Detect which cell encompasses the target text, then output its [x, y] center coordinate. 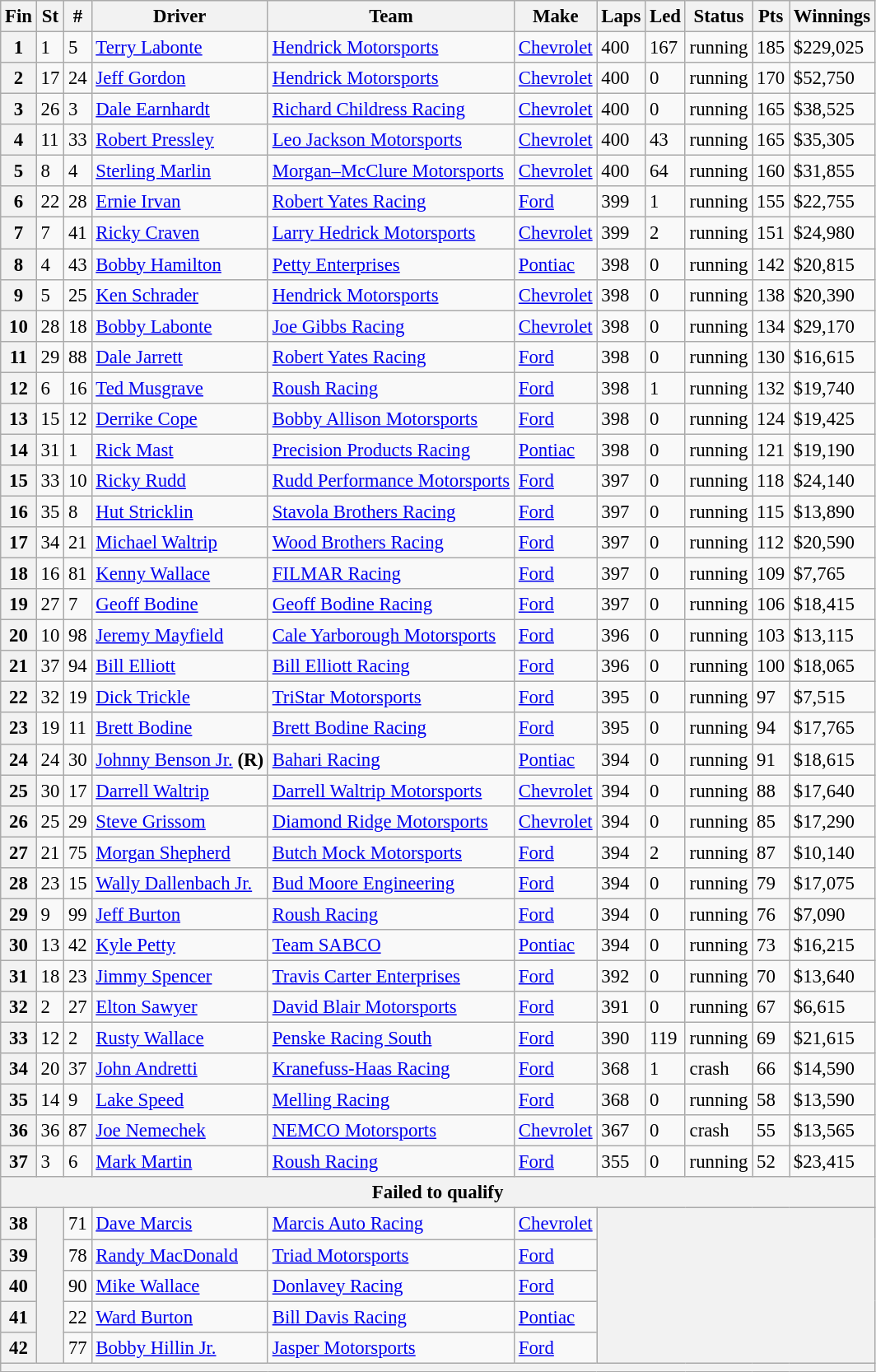
$13,565 [832, 1131]
# [77, 16]
$13,640 [832, 976]
85 [771, 821]
Fin [19, 16]
David Blair Motorsports [390, 1007]
Driver [179, 16]
$19,190 [832, 450]
Bill Elliott [179, 666]
Geoff Bodine [179, 604]
Darrell Waltrip [179, 791]
Larry Hedrick Motorsports [390, 233]
Led [665, 16]
Winnings [832, 16]
$22,755 [832, 202]
Brett Bodine [179, 729]
Failed to qualify [438, 1193]
Michael Waltrip [179, 543]
$29,170 [832, 326]
Steve Grissom [179, 821]
Penske Racing South [390, 1038]
Diamond Ridge Motorsports [390, 821]
Marcis Auto Racing [390, 1224]
$7,515 [832, 698]
Dale Jarrett [179, 357]
134 [771, 326]
Morgan–McClure Motorsports [390, 171]
78 [77, 1255]
66 [771, 1069]
Team SABCO [390, 945]
115 [771, 511]
90 [77, 1286]
Darrell Waltrip Motorsports [390, 791]
121 [771, 450]
Pts [771, 16]
73 [771, 945]
Ricky Craven [179, 233]
Travis Carter Enterprises [390, 976]
$17,290 [832, 821]
185 [771, 48]
$16,615 [832, 357]
Triad Motorsports [390, 1255]
FILMAR Racing [390, 574]
$35,305 [832, 140]
98 [77, 636]
160 [771, 171]
109 [771, 574]
130 [771, 357]
70 [771, 976]
Jeremy Mayfield [179, 636]
81 [77, 574]
Kyle Petty [179, 945]
138 [771, 295]
$24,140 [832, 481]
Sterling Marlin [179, 171]
$31,855 [832, 171]
Bud Moore Engineering [390, 884]
Bobby Allison Motorsports [390, 419]
$18,615 [832, 759]
Johnny Benson Jr. (R) [179, 759]
Dick Trickle [179, 698]
76 [771, 914]
$13,590 [832, 1100]
151 [771, 233]
$14,590 [832, 1069]
Bobby Hillin Jr. [179, 1347]
Laps [621, 16]
$7,090 [832, 914]
Status [718, 16]
97 [771, 698]
118 [771, 481]
Rudd Performance Motorsports [390, 481]
119 [665, 1038]
Brett Bodine Racing [390, 729]
$20,815 [832, 264]
106 [771, 604]
103 [771, 636]
71 [77, 1224]
142 [771, 264]
64 [665, 171]
$229,025 [832, 48]
167 [665, 48]
132 [771, 388]
39 [19, 1255]
$18,415 [832, 604]
Rusty Wallace [179, 1038]
Wally Dallenbach Jr. [179, 884]
Ted Musgrave [179, 388]
100 [771, 666]
Ernie Irvan [179, 202]
Derrike Cope [179, 419]
Hut Stricklin [179, 511]
$18,065 [832, 666]
$19,425 [832, 419]
Terry Labonte [179, 48]
Cale Yarborough Motorsports [390, 636]
$13,890 [832, 511]
Wood Brothers Racing [390, 543]
$20,590 [832, 543]
$17,075 [832, 884]
Butch Mock Motorsports [390, 852]
Mike Wallace [179, 1286]
52 [771, 1162]
Ricky Rudd [179, 481]
$7,765 [832, 574]
Precision Products Racing [390, 450]
Joe Nemechek [179, 1131]
Randy MacDonald [179, 1255]
67 [771, 1007]
Rick Mast [179, 450]
Jeff Burton [179, 914]
St [49, 16]
Mark Martin [179, 1162]
TriStar Motorsports [390, 698]
Kranefuss-Haas Racing [390, 1069]
75 [77, 852]
Ward Burton [179, 1317]
392 [621, 976]
Joe Gibbs Racing [390, 326]
Bill Elliott Racing [390, 666]
Elton Sawyer [179, 1007]
$6,615 [832, 1007]
Bobby Labonte [179, 326]
Bill Davis Racing [390, 1317]
390 [621, 1038]
124 [771, 419]
55 [771, 1131]
$17,640 [832, 791]
355 [621, 1162]
$19,740 [832, 388]
Team [390, 16]
Jasper Motorsports [390, 1347]
Ken Schrader [179, 295]
69 [771, 1038]
367 [621, 1131]
40 [19, 1286]
38 [19, 1224]
Bobby Hamilton [179, 264]
$13,115 [832, 636]
391 [621, 1007]
79 [771, 884]
Donlavey Racing [390, 1286]
Morgan Shepherd [179, 852]
Make [556, 16]
Petty Enterprises [390, 264]
$17,765 [832, 729]
155 [771, 202]
99 [77, 914]
$24,980 [832, 233]
112 [771, 543]
Jimmy Spencer [179, 976]
77 [77, 1347]
Dale Earnhardt [179, 110]
Leo Jackson Motorsports [390, 140]
NEMCO Motorsports [390, 1131]
Geoff Bodine Racing [390, 604]
Jeff Gordon [179, 78]
58 [771, 1100]
$23,415 [832, 1162]
Dave Marcis [179, 1224]
Melling Racing [390, 1100]
$52,750 [832, 78]
Stavola Brothers Racing [390, 511]
$38,525 [832, 110]
Kenny Wallace [179, 574]
Robert Pressley [179, 140]
$21,615 [832, 1038]
John Andretti [179, 1069]
170 [771, 78]
$16,215 [832, 945]
Lake Speed [179, 1100]
Richard Childress Racing [390, 110]
$20,390 [832, 295]
91 [771, 759]
$10,140 [832, 852]
Bahari Racing [390, 759]
